Determine the (X, Y) coordinate at the center of the cell enclosing the given text.  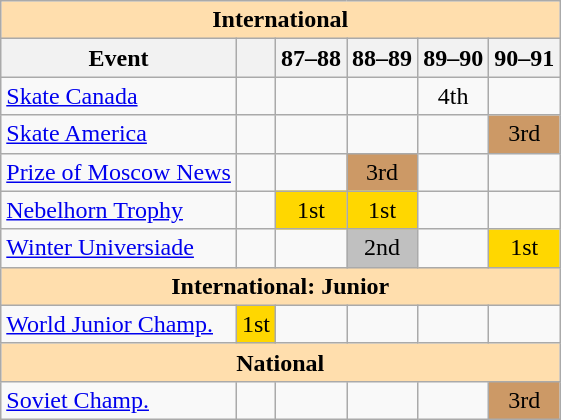
2nd (382, 248)
88–89 (382, 58)
Prize of Moscow News (119, 172)
World Junior Champ. (119, 324)
International (280, 20)
4th (454, 96)
89–90 (454, 58)
Nebelhorn Trophy (119, 210)
87–88 (312, 58)
Winter Universiade (119, 248)
National (280, 362)
Event (119, 58)
Skate America (119, 134)
90–91 (524, 58)
Soviet Champ. (119, 400)
International: Junior (280, 286)
Skate Canada (119, 96)
